Detect which cell encompasses the target text, then output its (x, y) center coordinate. 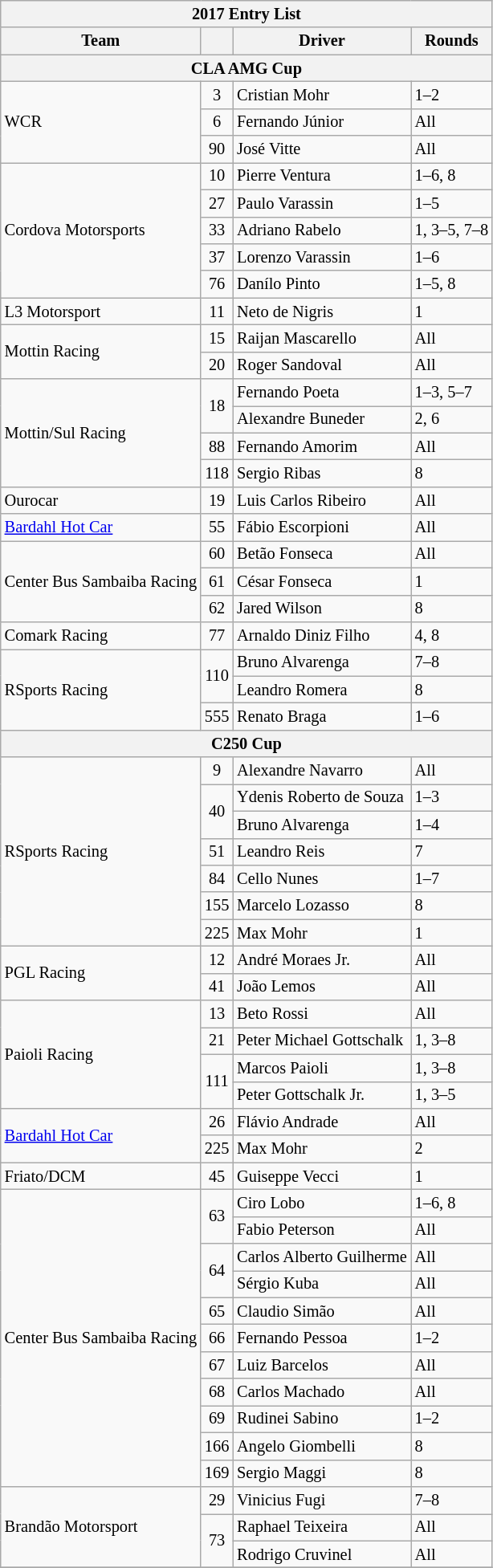
15 (217, 338)
José Vitte (321, 149)
51 (217, 852)
2017 Entry List (246, 14)
19 (217, 500)
Raijan Mascarello (321, 338)
Ciro Lobo (321, 1203)
27 (217, 203)
88 (217, 446)
Luis Carlos Ribeiro (321, 500)
Peter Gottschalk Jr. (321, 1095)
César Fonseca (321, 581)
Betão Fonseca (321, 554)
62 (217, 609)
1, 3–5 (451, 1095)
Flávio Andrade (321, 1122)
Fabio Peterson (321, 1230)
12 (217, 959)
Rounds (451, 41)
18 (217, 406)
Team (101, 41)
Driver (321, 41)
Cello Nunes (321, 878)
29 (217, 1500)
Roger Sandoval (321, 365)
4, 8 (451, 635)
11 (217, 312)
Lorenzo Varassin (321, 257)
Danílo Pinto (321, 284)
2, 6 (451, 419)
Vinicius Fugi (321, 1500)
1–3 (451, 797)
110 (217, 676)
Marcelo Lozasso (321, 906)
Marcos Paioli (321, 1068)
63 (217, 1216)
Beto Rossi (321, 1014)
Fábio Escorpioni (321, 527)
111 (217, 1081)
65 (217, 1311)
73 (217, 1540)
Raphael Teixeira (321, 1527)
Carlos Machado (321, 1392)
Ourocar (101, 500)
Rodrigo Cruvinel (321, 1554)
118 (217, 473)
9 (217, 771)
555 (217, 716)
Paioli Racing (101, 1055)
1–5, 8 (451, 284)
21 (217, 1041)
PGL Racing (101, 973)
Alexandre Buneder (321, 419)
CLA AMG Cup (246, 68)
Alexandre Navarro (321, 771)
Jared Wilson (321, 609)
1, 3–5, 7–8 (451, 230)
Brandão Motorsport (101, 1527)
69 (217, 1419)
20 (217, 365)
3 (217, 95)
10 (217, 176)
13 (217, 1014)
Arnaldo Diniz Filho (321, 635)
6 (217, 122)
Leandro Reis (321, 852)
84 (217, 878)
Mottin Racing (101, 352)
7 (451, 852)
55 (217, 527)
1–3, 5–7 (451, 393)
Cristian Mohr (321, 95)
Rudinei Sabino (321, 1419)
Mottin/Sul Racing (101, 434)
26 (217, 1122)
Guiseppe Vecci (321, 1176)
1–7 (451, 878)
155 (217, 906)
Comark Racing (101, 635)
Leandro Romera (321, 690)
Neto de Nigris (321, 312)
67 (217, 1365)
João Lemos (321, 987)
45 (217, 1176)
Peter Michael Gottschalk (321, 1041)
Claudio Simão (321, 1311)
Renato Braga (321, 716)
90 (217, 149)
169 (217, 1473)
Fernando Pessoa (321, 1338)
77 (217, 635)
2 (451, 1149)
C250 Cup (246, 743)
Sergio Ribas (321, 473)
40 (217, 811)
Fernando Poeta (321, 393)
Pierre Ventura (321, 176)
Carlos Alberto Guilherme (321, 1257)
Friato/DCM (101, 1176)
André Moraes Jr. (321, 959)
Fernando Amorim (321, 446)
1–4 (451, 825)
Adriano Rabelo (321, 230)
64 (217, 1270)
1–5 (451, 203)
Sergio Maggi (321, 1473)
L3 Motorsport (101, 312)
Fernando Júnior (321, 122)
60 (217, 554)
Luiz Barcelos (321, 1365)
Angelo Giombelli (321, 1446)
Paulo Varassin (321, 203)
76 (217, 284)
66 (217, 1338)
WCR (101, 122)
Cordova Motorsports (101, 230)
37 (217, 257)
33 (217, 230)
68 (217, 1392)
Sérgio Kuba (321, 1284)
41 (217, 987)
61 (217, 581)
166 (217, 1446)
Ydenis Roberto de Souza (321, 797)
